Detect which cell encompasses the target text, then output its [x, y] center coordinate. 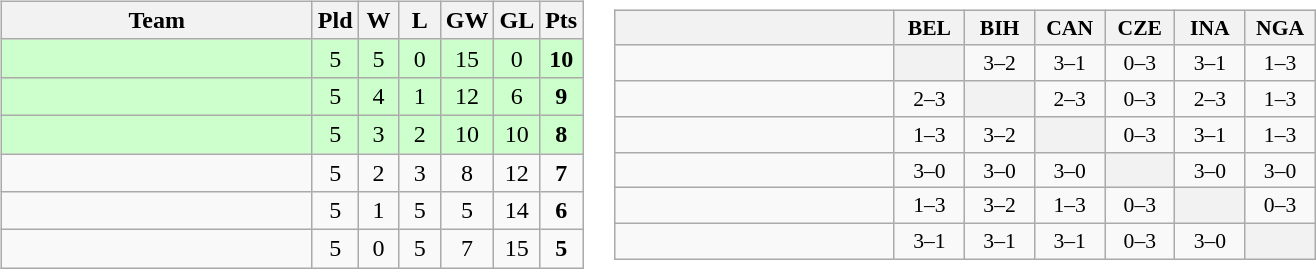
BEL [929, 28]
CZE [1140, 28]
L [420, 20]
BIH [999, 28]
Team [156, 20]
Pts [562, 20]
GL [517, 20]
4 [378, 96]
9 [562, 96]
INA [1210, 28]
W [378, 20]
14 [517, 211]
CAN [1070, 28]
Pld [335, 20]
GW [467, 20]
NGA [1280, 28]
